For the text-containing cell, return its midpoint in [X, Y] coordinate format. 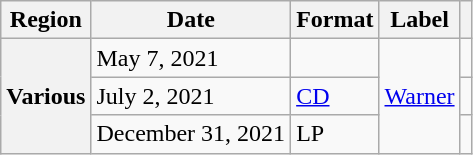
CD [335, 96]
July 2, 2021 [191, 96]
Warner [420, 96]
Label [420, 20]
Region [46, 20]
December 31, 2021 [191, 134]
Various [46, 96]
Format [335, 20]
LP [335, 134]
May 7, 2021 [191, 58]
Date [191, 20]
